Determine the (X, Y) coordinate at the center of the cell enclosing the given text.  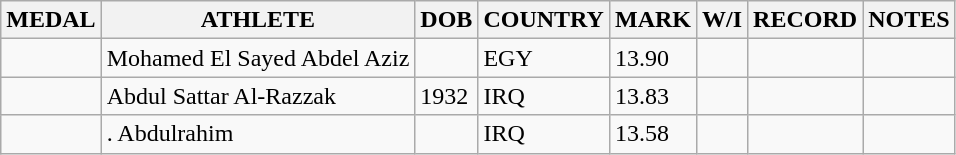
NOTES (909, 20)
1932 (446, 96)
13.83 (652, 96)
Abdul Sattar Al-Razzak (258, 96)
EGY (544, 58)
Mohamed El Sayed Abdel Aziz (258, 58)
ATHLETE (258, 20)
. Abdulrahim (258, 134)
W/I (722, 20)
MEDAL (51, 20)
COUNTRY (544, 20)
MARK (652, 20)
13.90 (652, 58)
DOB (446, 20)
RECORD (806, 20)
13.58 (652, 134)
